Return the (X, Y) coordinate for the center point of the cell that contains the specified text.  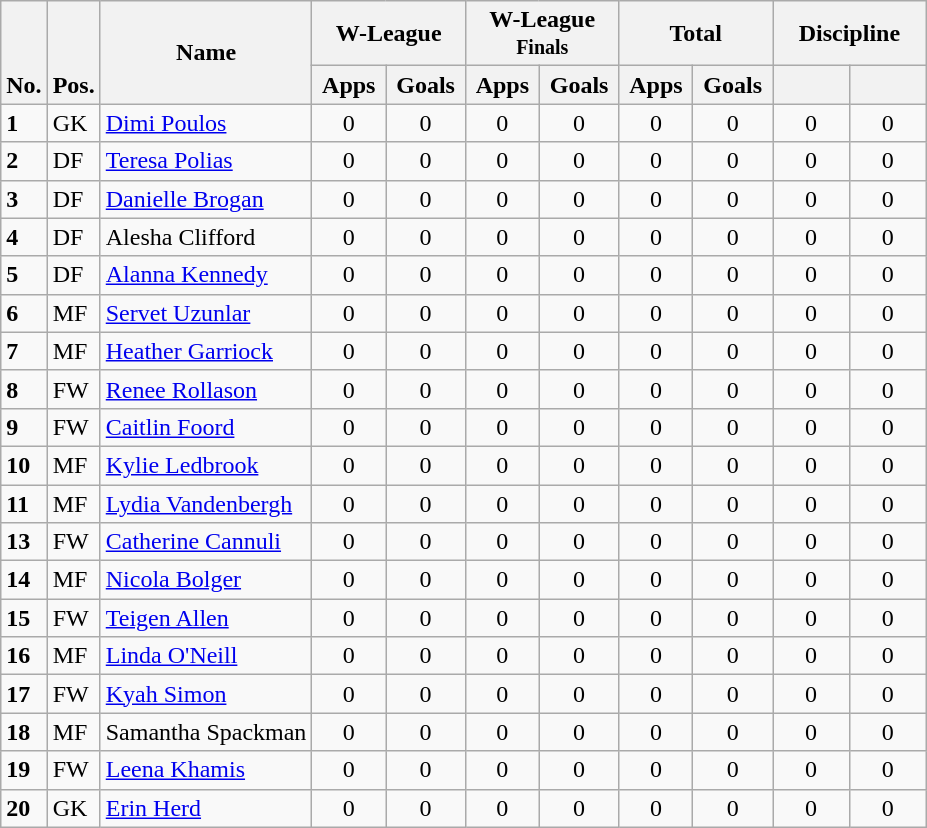
Lydia Vandenbergh (206, 503)
Teresa Polias (206, 161)
13 (24, 542)
19 (24, 770)
No. (24, 52)
Samantha Spackman (206, 732)
14 (24, 580)
9 (24, 427)
2 (24, 161)
Caitlin Foord (206, 427)
Renee Rollason (206, 389)
11 (24, 503)
Teigen Allen (206, 618)
Alanna Kennedy (206, 275)
7 (24, 351)
Pos. (74, 52)
15 (24, 618)
Danielle Brogan (206, 199)
Servet Uzunlar (206, 313)
Nicola Bolger (206, 580)
W-League (389, 34)
17 (24, 694)
Kyah Simon (206, 694)
3 (24, 199)
Alesha Clifford (206, 237)
5 (24, 275)
Leena Khamis (206, 770)
20 (24, 808)
18 (24, 732)
Erin Herd (206, 808)
4 (24, 237)
8 (24, 389)
Catherine Cannuli (206, 542)
Dimi Poulos (206, 123)
10 (24, 465)
16 (24, 656)
Total (696, 34)
W-LeagueFinals (542, 34)
Linda O'Neill (206, 656)
6 (24, 313)
Discipline (850, 34)
Heather Garriock (206, 351)
Kylie Ledbrook (206, 465)
1 (24, 123)
Name (206, 52)
